From the cell containing the given text, extract its center point as (X, Y) coordinate. 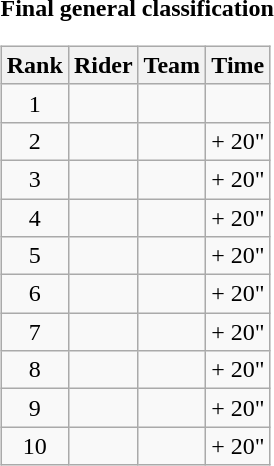
4 (34, 217)
9 (34, 408)
Rank (34, 65)
6 (34, 294)
7 (34, 332)
Team (172, 65)
3 (34, 179)
1 (34, 103)
2 (34, 141)
Rider (103, 65)
10 (34, 446)
5 (34, 256)
8 (34, 370)
Time (238, 65)
